Output the (X, Y) coordinate of the center of the cell containing the given text.  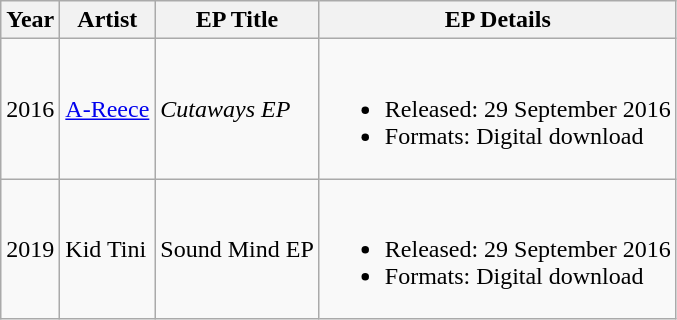
Artist (108, 20)
2016 (30, 109)
A-Reece (108, 109)
Sound Mind EP (237, 249)
Year (30, 20)
Kid Tini (108, 249)
Cutaways EP (237, 109)
EP Details (498, 20)
EP Title (237, 20)
2019 (30, 249)
